Extract the [X, Y] coordinate from the center of the cell holding the provided text.  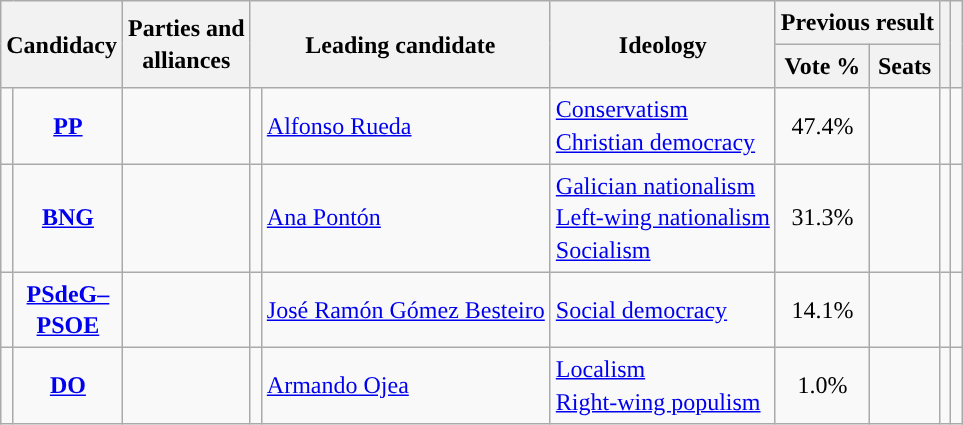
Vote % [822, 66]
ConservatismChristian democracy [662, 126]
14.1% [822, 310]
PP [68, 126]
Previous result [857, 22]
Ideology [662, 44]
Candidacy [62, 44]
Parties andalliances [187, 44]
Social democracy [662, 310]
LocalismRight-wing populism [662, 386]
47.4% [822, 126]
DO [68, 386]
Leading candidate [400, 44]
Armando Ojea [406, 386]
Seats [905, 66]
BNG [68, 218]
1.0% [822, 386]
PSdeG–PSOE [68, 310]
Ana Pontón [406, 218]
31.3% [822, 218]
Alfonso Rueda [406, 126]
José Ramón Gómez Besteiro [406, 310]
Galician nationalismLeft-wing nationalismSocialism [662, 218]
